Detect which cell encompasses the target text, then output its [X, Y] center coordinate. 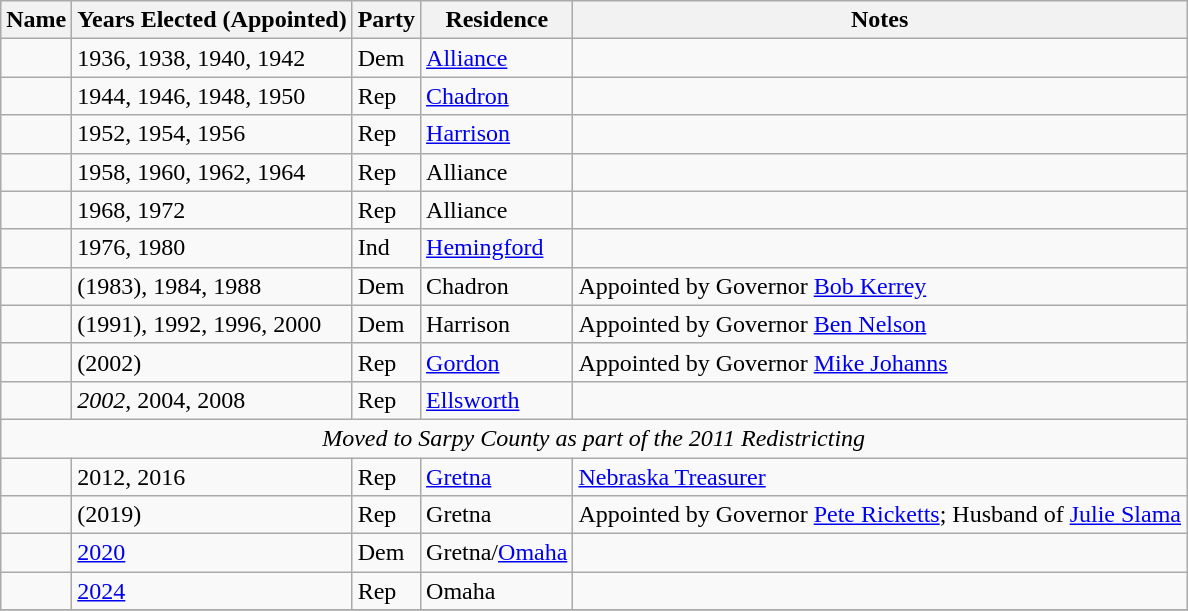
1952, 1954, 1956 [212, 134]
Party [386, 20]
Omaha [497, 591]
Ellsworth [497, 400]
Notes [880, 20]
(2019) [212, 515]
Nebraska Treasurer [880, 477]
1944, 1946, 1948, 1950 [212, 96]
Moved to Sarpy County as part of the 2011 Redistricting [594, 438]
1976, 1980 [212, 248]
2012, 2016 [212, 477]
(2002) [212, 362]
Appointed by Governor Mike Johanns [880, 362]
Appointed by Governor Pete Ricketts; Husband of Julie Slama [880, 515]
2020 [212, 553]
Appointed by Governor Bob Kerrey [880, 286]
Name [36, 20]
2024 [212, 591]
Ind [386, 248]
(1983), 1984, 1988 [212, 286]
Years Elected (Appointed) [212, 20]
Appointed by Governor Ben Nelson [880, 324]
1936, 1938, 1940, 1942 [212, 58]
1958, 1960, 1962, 1964 [212, 172]
Hemingford [497, 248]
1968, 1972 [212, 210]
(1991), 1992, 1996, 2000 [212, 324]
Residence [497, 20]
2002, 2004, 2008 [212, 400]
Gretna/Omaha [497, 553]
Gordon [497, 362]
